Return the (X, Y) coordinate for the center point of the cell that contains the specified text.  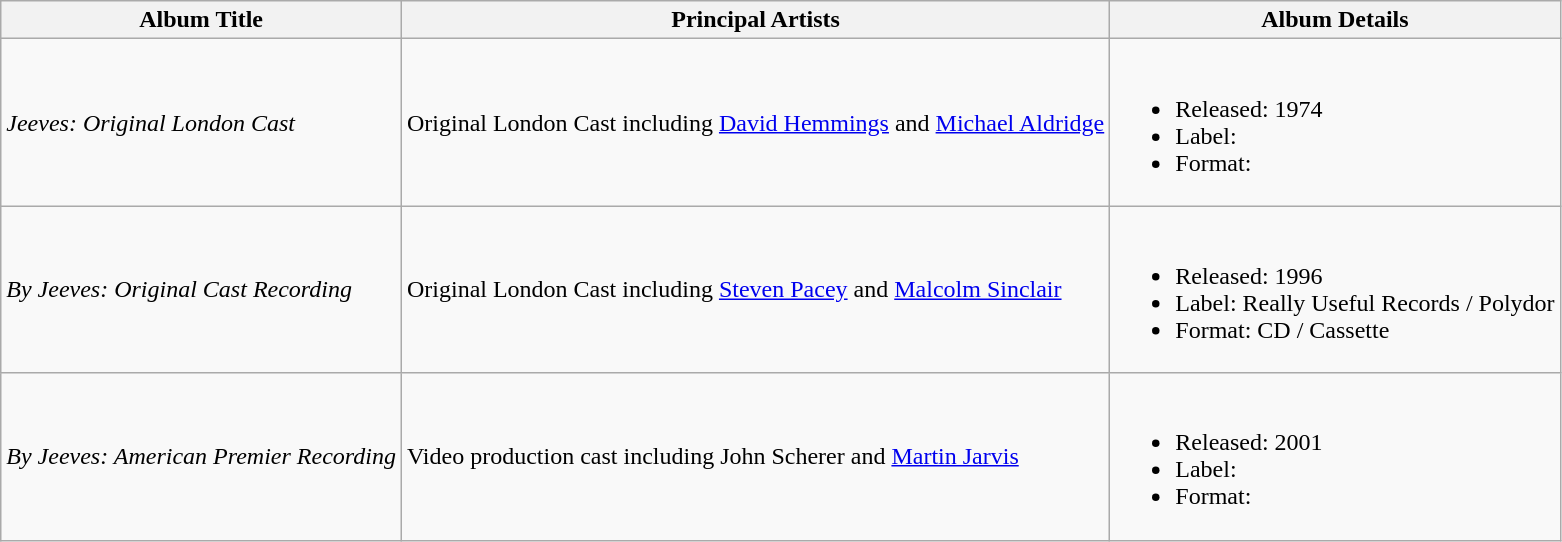
Original London Cast including Steven Pacey and Malcolm Sinclair (755, 290)
Released: 1974Label:Format: (1335, 122)
Video production cast including John Scherer and Martin Jarvis (755, 456)
By Jeeves: American Premier Recording (202, 456)
Principal Artists (755, 20)
Released: 2001Label:Format: (1335, 456)
Original London Cast including David Hemmings and Michael Aldridge (755, 122)
By Jeeves: Original Cast Recording (202, 290)
Album Title (202, 20)
Jeeves: Original London Cast (202, 122)
Released: 1996Label: Really Useful Records / PolydorFormat: CD / Cassette (1335, 290)
Album Details (1335, 20)
